Return [x, y] of the center of cell containing provided text 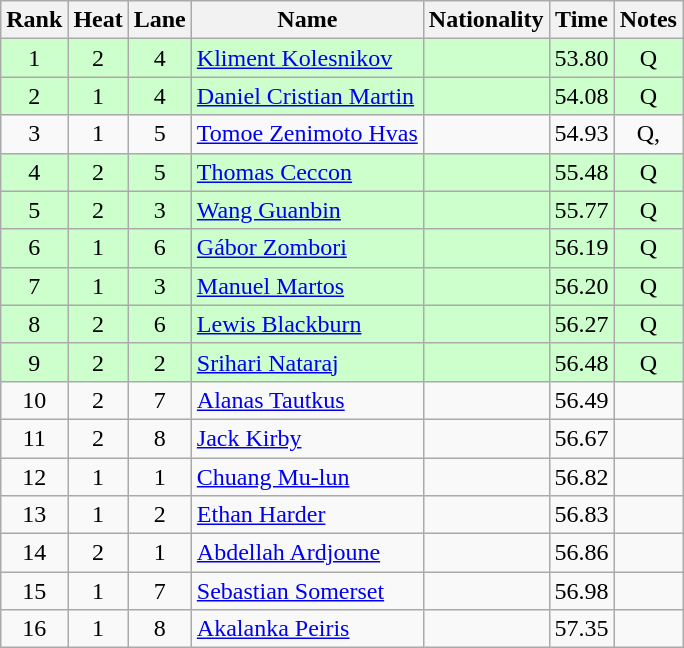
56.19 [582, 248]
56.82 [582, 477]
12 [34, 477]
56.49 [582, 400]
Alanas Tautkus [307, 400]
Time [582, 20]
Heat [98, 20]
Thomas Ceccon [307, 172]
Nationality [486, 20]
10 [34, 400]
Lane [160, 20]
14 [34, 553]
56.98 [582, 591]
56.48 [582, 362]
55.77 [582, 210]
Chuang Mu-lun [307, 477]
53.80 [582, 58]
11 [34, 438]
Manuel Martos [307, 286]
Srihari Nataraj [307, 362]
Q, [648, 134]
56.67 [582, 438]
Lewis Blackburn [307, 324]
57.35 [582, 629]
56.86 [582, 553]
55.48 [582, 172]
Jack Kirby [307, 438]
Sebastian Somerset [307, 591]
15 [34, 591]
Name [307, 20]
16 [34, 629]
56.20 [582, 286]
Ethan Harder [307, 515]
56.83 [582, 515]
54.08 [582, 96]
Tomoe Zenimoto Hvas [307, 134]
Wang Guanbin [307, 210]
Akalanka Peiris [307, 629]
56.27 [582, 324]
Daniel Cristian Martin [307, 96]
Abdellah Ardjoune [307, 553]
Kliment Kolesnikov [307, 58]
Notes [648, 20]
13 [34, 515]
9 [34, 362]
Gábor Zombori [307, 248]
54.93 [582, 134]
Rank [34, 20]
